Provide the [X, Y] coordinate of the cell's center where the given text is located.  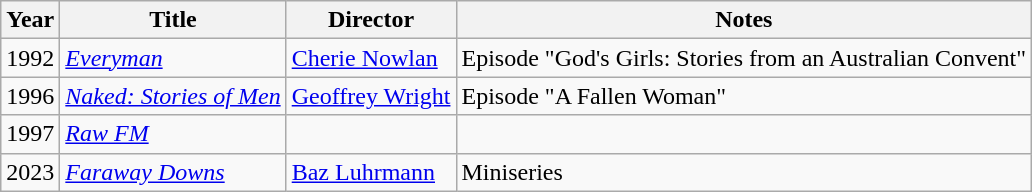
Title [173, 20]
Cherie Nowlan [371, 58]
Episode "A Fallen Woman" [744, 96]
Faraway Downs [173, 172]
Notes [744, 20]
Miniseries [744, 172]
Raw FM [173, 134]
Naked: Stories of Men [173, 96]
Everyman [173, 58]
2023 [30, 172]
1997 [30, 134]
Episode "God's Girls: Stories from an Australian Convent" [744, 58]
Baz Luhrmann [371, 172]
Geoffrey Wright [371, 96]
Year [30, 20]
Director [371, 20]
1992 [30, 58]
1996 [30, 96]
